Return (X, Y) of the center of cell containing provided text 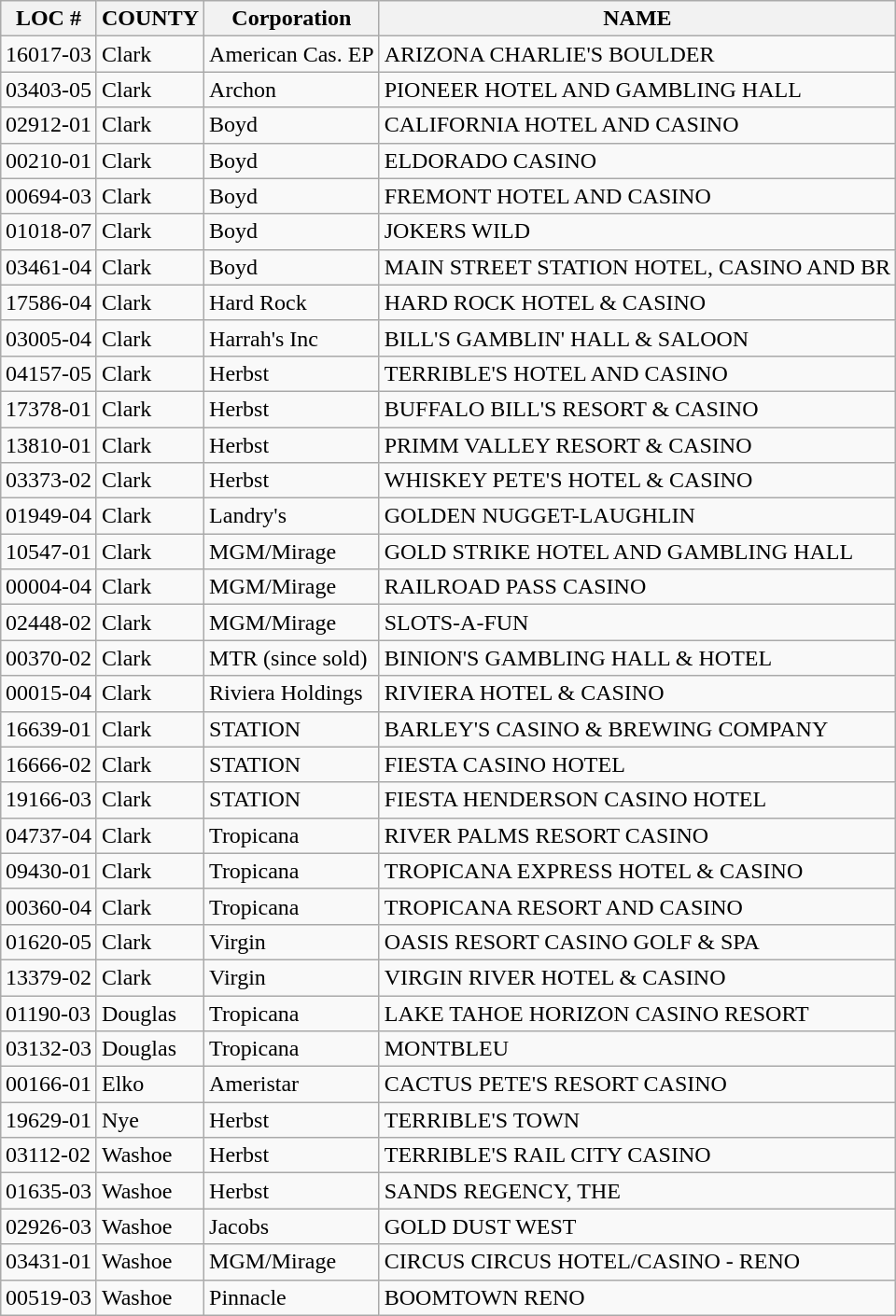
RIVIERA HOTEL & CASINO (637, 693)
TERRIBLE'S RAIL CITY CASINO (637, 1155)
HARD ROCK HOTEL & CASINO (637, 302)
Nye (149, 1120)
SLOTS-A-FUN (637, 623)
TROPICANA RESORT AND CASINO (637, 906)
Hard Rock (292, 302)
SANDS REGENCY, THE (637, 1191)
Landry's (292, 516)
Ameristar (292, 1085)
GOLD STRIKE HOTEL AND GAMBLING HALL (637, 552)
FIESTA HENDERSON CASINO HOTEL (637, 800)
RIVER PALMS RESORT CASINO (637, 835)
GOLD DUST WEST (637, 1226)
PIONEER HOTEL AND GAMBLING HALL (637, 90)
JOKERS WILD (637, 231)
PRIMM VALLEY RESORT & CASINO (637, 445)
CALIFORNIA HOTEL AND CASINO (637, 125)
16017-03 (49, 54)
16666-02 (49, 764)
00004-04 (49, 587)
ELDORADO CASINO (637, 161)
LAKE TAHOE HORIZON CASINO RESORT (637, 1013)
FREMONT HOTEL AND CASINO (637, 196)
00370-02 (49, 658)
03005-04 (49, 338)
WHISKEY PETE'S HOTEL & CASINO (637, 481)
CACTUS PETE'S RESORT CASINO (637, 1085)
BUFFALO BILL'S RESORT & CASINO (637, 409)
TERRIBLE'S HOTEL AND CASINO (637, 373)
03132-03 (49, 1049)
VIRGIN RIVER HOTEL & CASINO (637, 977)
01190-03 (49, 1013)
19629-01 (49, 1120)
BOOMTOWN RENO (637, 1297)
FIESTA CASINO HOTEL (637, 764)
OASIS RESORT CASINO GOLF & SPA (637, 942)
TERRIBLE'S TOWN (637, 1120)
Riviera Holdings (292, 693)
04737-04 (49, 835)
COUNTY (149, 19)
American Cas. EP (292, 54)
CIRCUS CIRCUS HOTEL/CASINO - RENO (637, 1262)
02926-03 (49, 1226)
01949-04 (49, 516)
00210-01 (49, 161)
10547-01 (49, 552)
00360-04 (49, 906)
17378-01 (49, 409)
Pinnacle (292, 1297)
Harrah's Inc (292, 338)
BARLEY'S CASINO & BREWING COMPANY (637, 729)
GOLDEN NUGGET-LAUGHLIN (637, 516)
09430-01 (49, 871)
13810-01 (49, 445)
Archon (292, 90)
13379-02 (49, 977)
NAME (637, 19)
MTR (since sold) (292, 658)
00166-01 (49, 1085)
03112-02 (49, 1155)
00694-03 (49, 196)
03431-01 (49, 1262)
02912-01 (49, 125)
17586-04 (49, 302)
LOC # (49, 19)
Corporation (292, 19)
Elko (149, 1085)
Jacobs (292, 1226)
19166-03 (49, 800)
00015-04 (49, 693)
03403-05 (49, 90)
04157-05 (49, 373)
01635-03 (49, 1191)
MAIN STREET STATION HOTEL, CASINO AND BR (637, 267)
BILL'S GAMBLIN' HALL & SALOON (637, 338)
01018-07 (49, 231)
00519-03 (49, 1297)
BINION'S GAMBLING HALL & HOTEL (637, 658)
MONTBLEU (637, 1049)
01620-05 (49, 942)
ARIZONA CHARLIE'S BOULDER (637, 54)
03461-04 (49, 267)
TROPICANA EXPRESS HOTEL & CASINO (637, 871)
RAILROAD PASS CASINO (637, 587)
16639-01 (49, 729)
02448-02 (49, 623)
03373-02 (49, 481)
